Scan for the cell matching the given text and deliver its (x, y) coordinate at center. 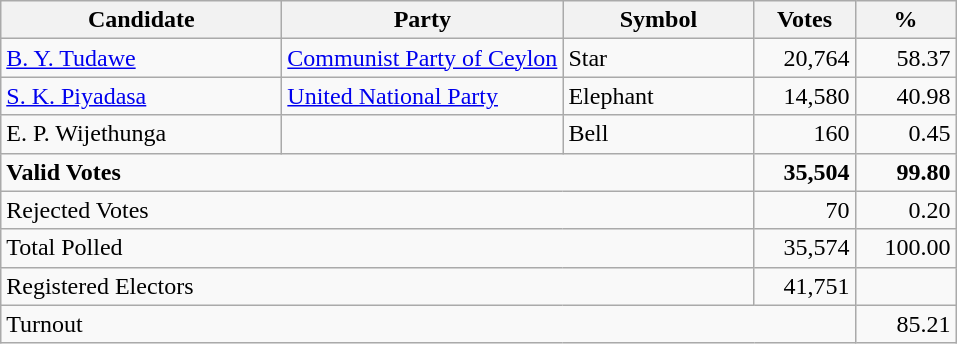
100.00 (906, 248)
S. K. Piyadasa (142, 96)
Candidate (142, 20)
Registered Electors (378, 286)
70 (804, 210)
United National Party (422, 96)
Communist Party of Ceylon (422, 58)
14,580 (804, 96)
99.80 (906, 172)
B. Y. Tudawe (142, 58)
Votes (804, 20)
35,504 (804, 172)
Bell (658, 134)
Turnout (428, 324)
Total Polled (378, 248)
0.45 (906, 134)
Elephant (658, 96)
35,574 (804, 248)
% (906, 20)
160 (804, 134)
Party (422, 20)
20,764 (804, 58)
E. P. Wijethunga (142, 134)
41,751 (804, 286)
Valid Votes (378, 172)
Symbol (658, 20)
0.20 (906, 210)
85.21 (906, 324)
Star (658, 58)
40.98 (906, 96)
Rejected Votes (378, 210)
58.37 (906, 58)
